Identify which cell holds the provided text, then report its [X, Y] central coordinate. 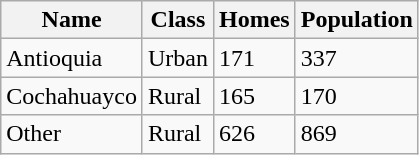
Other [72, 134]
Class [178, 20]
869 [356, 134]
Antioquia [72, 58]
337 [356, 58]
170 [356, 96]
626 [254, 134]
Homes [254, 20]
Population [356, 20]
Name [72, 20]
165 [254, 96]
Cochahuayco [72, 96]
Urban [178, 58]
171 [254, 58]
